Extract the (X, Y) coordinate from the center of the cell holding the provided text.  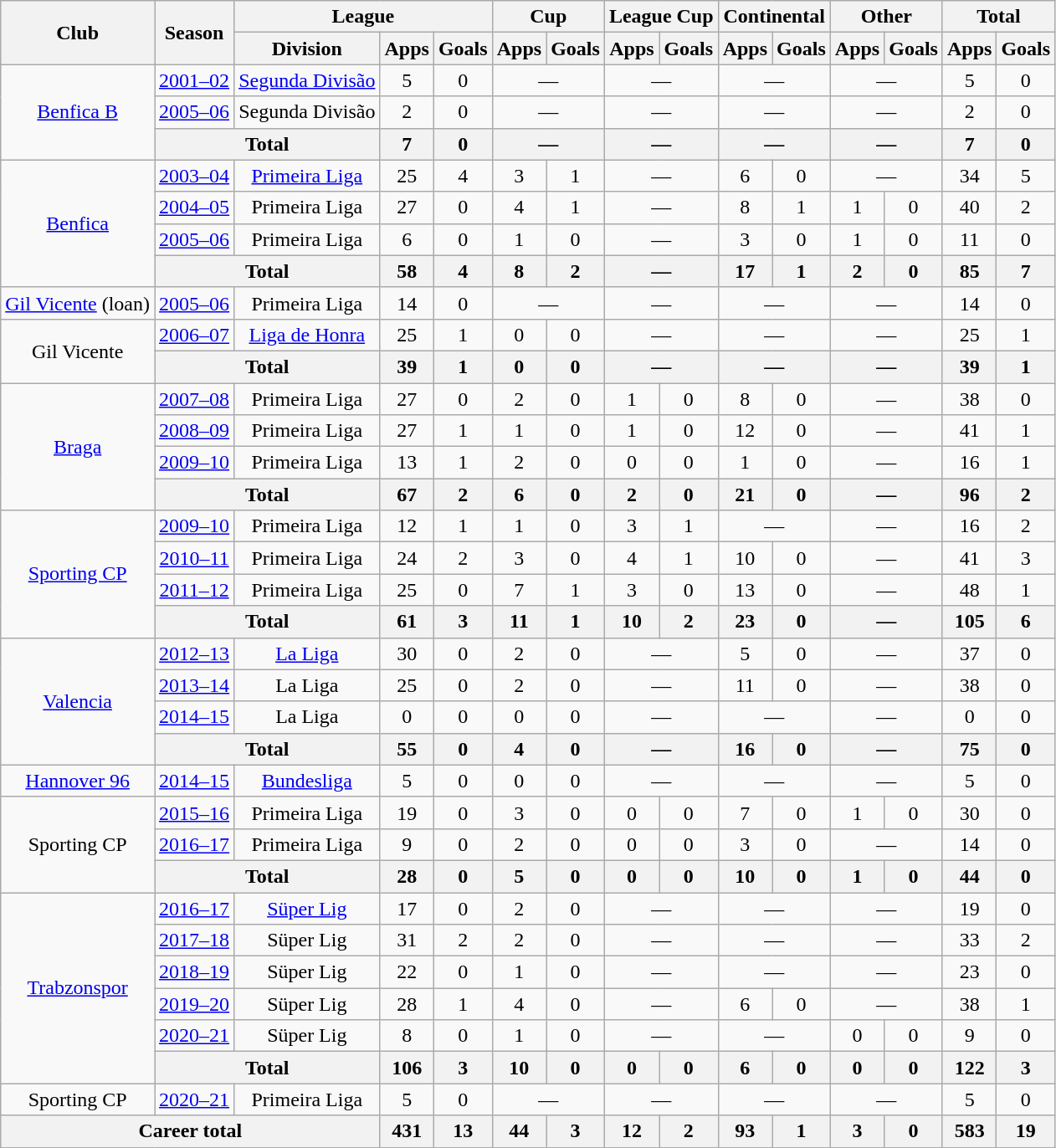
583 (969, 1131)
2018–19 (194, 972)
105 (969, 622)
106 (407, 1068)
85 (969, 271)
55 (407, 749)
Benfica B (78, 112)
2010–11 (194, 558)
2017–18 (194, 940)
48 (969, 590)
58 (407, 271)
League Cup (661, 17)
21 (745, 495)
Career total (191, 1131)
2019–20 (194, 1004)
2015–16 (194, 812)
Season (194, 33)
Cup (548, 17)
22 (407, 972)
Continental (774, 17)
34 (969, 176)
2001–02 (194, 80)
2003–04 (194, 176)
67 (407, 495)
31 (407, 940)
Liga de Honra (307, 335)
2004–05 (194, 208)
2007–08 (194, 399)
Club (78, 33)
Gil Vicente (loan) (78, 303)
Other (886, 17)
24 (407, 558)
2012–13 (194, 653)
2006–07 (194, 335)
37 (969, 653)
2013–14 (194, 685)
40 (969, 208)
Hannover 96 (78, 781)
122 (969, 1068)
2008–09 (194, 431)
Gil Vicente (78, 351)
61 (407, 622)
431 (407, 1131)
Benfica (78, 223)
93 (745, 1131)
League (363, 17)
Braga (78, 447)
2011–12 (194, 590)
33 (969, 940)
Valencia (78, 701)
Bundesliga (307, 781)
75 (969, 749)
Division (307, 49)
96 (969, 495)
Trabzonspor (78, 987)
